Output the (x, y) coordinate of the center of the cell containing the given text.  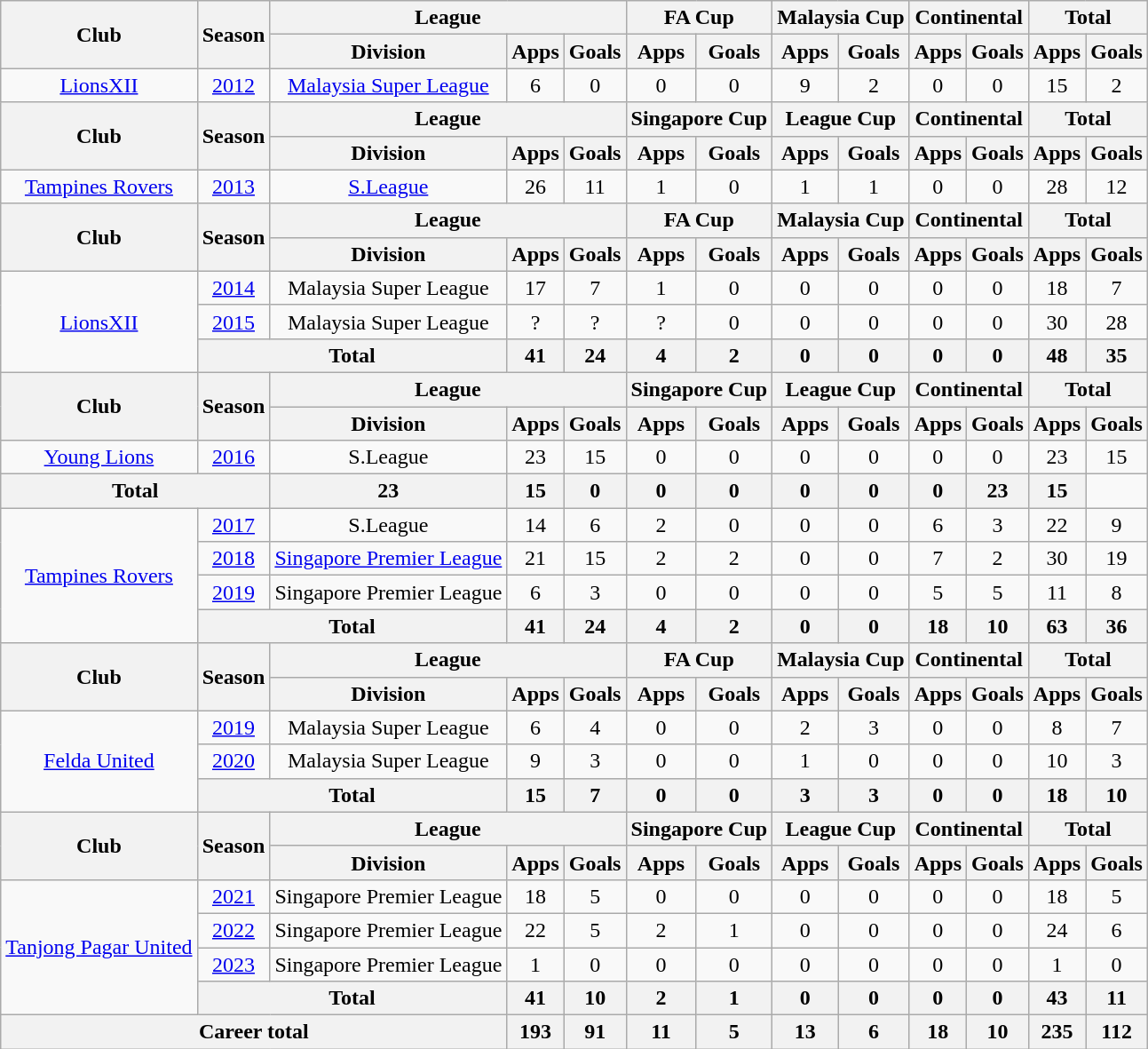
2022 (234, 930)
36 (1117, 626)
2017 (234, 525)
2023 (234, 964)
12 (1117, 187)
26 (535, 187)
Young Lions (99, 457)
63 (1057, 626)
13 (805, 1032)
17 (535, 288)
2012 (234, 85)
2015 (234, 322)
Felda United (99, 761)
2021 (234, 896)
19 (1117, 559)
21 (535, 559)
112 (1117, 1032)
43 (1057, 998)
2020 (234, 761)
48 (1057, 355)
193 (535, 1032)
35 (1117, 355)
2014 (234, 288)
2018 (234, 559)
2013 (234, 187)
2016 (234, 457)
Career total (254, 1032)
235 (1057, 1032)
Tanjong Pagar United (99, 947)
14 (535, 525)
91 (595, 1032)
